Detect which cell encompasses the target text, then output its [x, y] center coordinate. 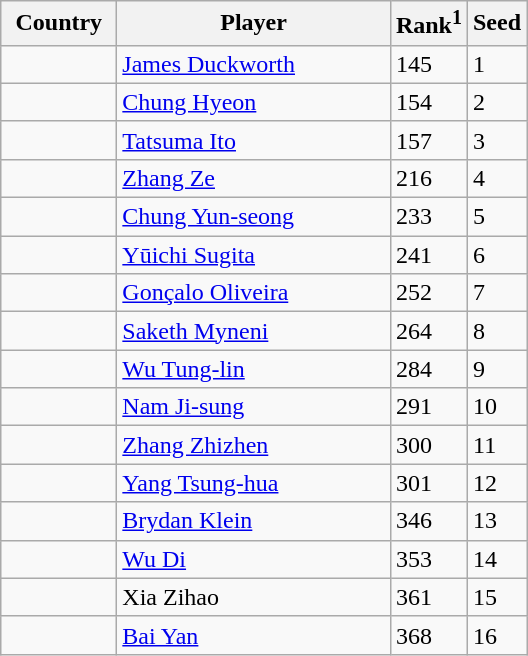
216 [428, 178]
Bai Yan [254, 635]
11 [496, 445]
Yang Tsung-hua [254, 483]
252 [428, 293]
4 [496, 178]
346 [428, 521]
16 [496, 635]
353 [428, 559]
6 [496, 255]
145 [428, 64]
3 [496, 140]
Xia Zihao [254, 597]
10 [496, 407]
Tatsuma Ito [254, 140]
Yūichi Sugita [254, 255]
Country [59, 24]
8 [496, 331]
Player [254, 24]
Gonçalo Oliveira [254, 293]
Seed [496, 24]
9 [496, 369]
15 [496, 597]
5 [496, 217]
Wu Tung-lin [254, 369]
291 [428, 407]
14 [496, 559]
154 [428, 102]
Zhang Ze [254, 178]
284 [428, 369]
James Duckworth [254, 64]
233 [428, 217]
2 [496, 102]
Chung Yun-seong [254, 217]
264 [428, 331]
13 [496, 521]
Chung Hyeon [254, 102]
361 [428, 597]
301 [428, 483]
1 [496, 64]
368 [428, 635]
Zhang Zhizhen [254, 445]
157 [428, 140]
241 [428, 255]
7 [496, 293]
300 [428, 445]
Brydan Klein [254, 521]
Saketh Myneni [254, 331]
Wu Di [254, 559]
Rank1 [428, 24]
12 [496, 483]
Nam Ji-sung [254, 407]
